Return [x, y] of the center of cell containing provided text 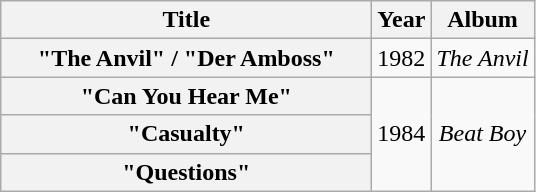
"Can You Hear Me" [186, 96]
The Anvil [482, 58]
"Questions" [186, 172]
Year [402, 20]
Album [482, 20]
Title [186, 20]
"Casualty" [186, 134]
Beat Boy [482, 134]
"The Anvil" / "Der Amboss" [186, 58]
1984 [402, 134]
1982 [402, 58]
